From the cell containing the given text, extract its center point as [X, Y] coordinate. 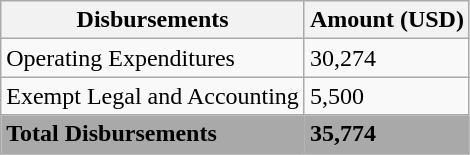
Amount (USD) [386, 20]
35,774 [386, 134]
Exempt Legal and Accounting [153, 96]
Disbursements [153, 20]
Total Disbursements [153, 134]
Operating Expenditures [153, 58]
30,274 [386, 58]
5,500 [386, 96]
